Identify which cell holds the provided text, then report its (X, Y) central coordinate. 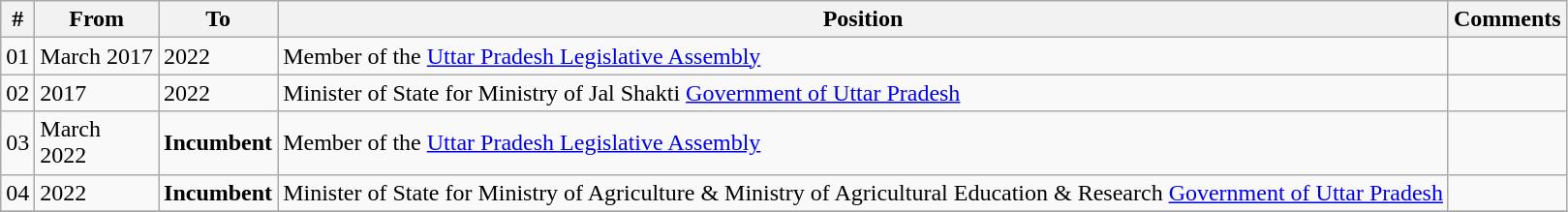
March 2017 (97, 56)
# (17, 19)
Minister of State for Ministry of Jal Shakti Government of Uttar Pradesh (864, 93)
To (219, 19)
03 (17, 143)
2017 (97, 93)
Minister of State for Ministry of Agriculture & Ministry of Agricultural Education & Research Government of Uttar Pradesh (864, 193)
04 (17, 193)
March2022 (97, 143)
Comments (1507, 19)
From (97, 19)
02 (17, 93)
01 (17, 56)
Position (864, 19)
